Extract the (X, Y) coordinate from the center of the cell holding the provided text.  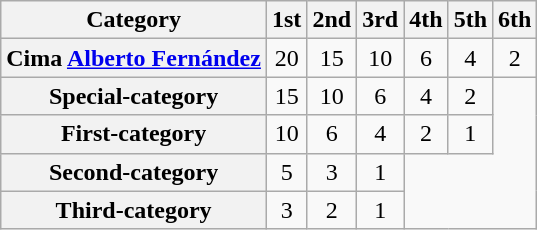
Cima Alberto Fernández (134, 58)
First-category (134, 134)
Special-category (134, 96)
5th (470, 20)
Category (134, 20)
6th (515, 20)
Second-category (134, 172)
1st (286, 20)
3rd (380, 20)
5 (286, 172)
20 (286, 58)
2nd (332, 20)
4th (426, 20)
Third-category (134, 210)
